For the text-containing cell, return its midpoint in [x, y] coordinate format. 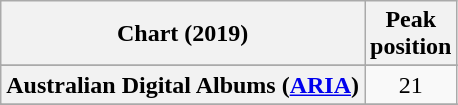
Peakposition [411, 34]
21 [411, 85]
Australian Digital Albums (ARIA) [183, 85]
Chart (2019) [183, 34]
